For the text-containing cell, return its midpoint in (x, y) coordinate format. 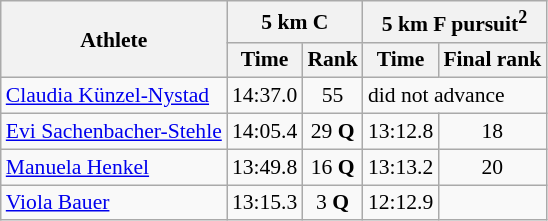
13:13.2 (400, 167)
18 (492, 132)
12:12.9 (400, 203)
Claudia Künzel-Nystad (114, 96)
13:15.3 (264, 203)
Evi Sachenbacher-Stehle (114, 132)
5 km F pursuit2 (454, 22)
13:49.8 (264, 167)
14:05.4 (264, 132)
Viola Bauer (114, 203)
did not advance (454, 96)
29 Q (332, 132)
Final rank (492, 60)
16 Q (332, 167)
20 (492, 167)
Athlete (114, 40)
3 Q (332, 203)
13:12.8 (400, 132)
5 km C (295, 22)
Rank (332, 60)
55 (332, 96)
Manuela Henkel (114, 167)
14:37.0 (264, 96)
